Output the [x, y] coordinate of the center of the cell containing the given text.  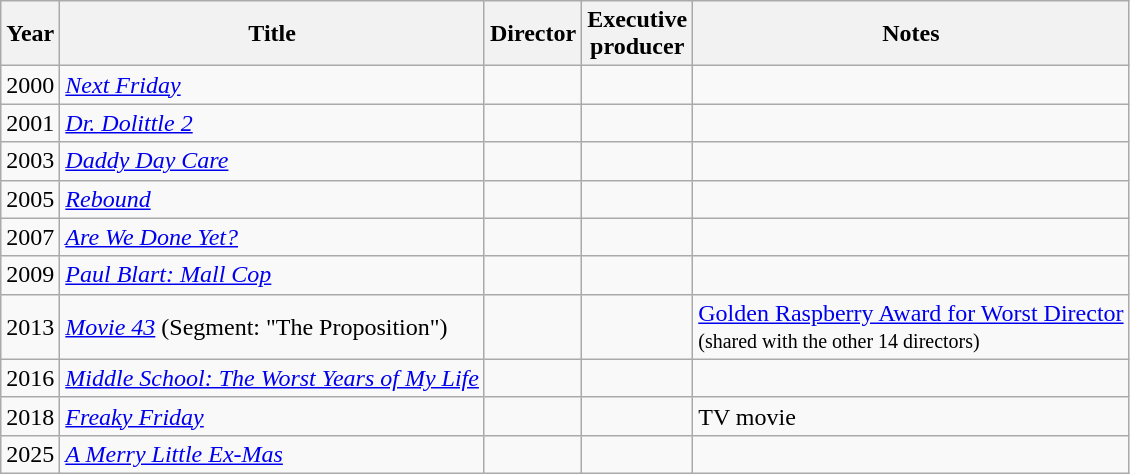
Freaky Friday [272, 416]
2007 [30, 237]
2005 [30, 199]
Movie 43 (Segment: "The Proposition") [272, 326]
Year [30, 34]
Are We Done Yet? [272, 237]
TV movie [911, 416]
2013 [30, 326]
2001 [30, 123]
Next Friday [272, 85]
2009 [30, 275]
Title [272, 34]
Rebound [272, 199]
Middle School: The Worst Years of My Life [272, 378]
Paul Blart: Mall Cop [272, 275]
Golden Raspberry Award for Worst Director (shared with the other 14 directors) [911, 326]
2025 [30, 454]
Dr. Dolittle 2 [272, 123]
2000 [30, 85]
2003 [30, 161]
A Merry Little Ex-Mas [272, 454]
2018 [30, 416]
Daddy Day Care [272, 161]
Notes [911, 34]
Director [532, 34]
2016 [30, 378]
Executiveproducer [638, 34]
